Find where the given text appears and provide that cell's center as [X, Y] coordinate. 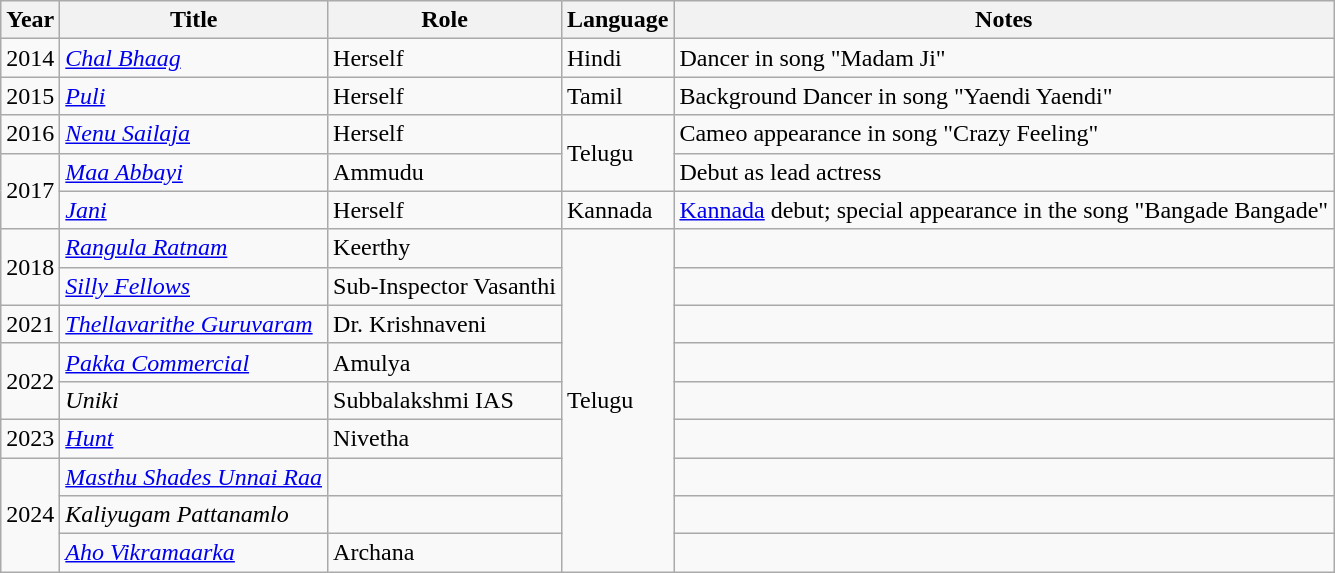
Subbalakshmi IAS [445, 400]
2016 [30, 134]
2018 [30, 267]
Notes [1004, 20]
2024 [30, 515]
Pakka Commercial [194, 362]
Jani [194, 210]
Maa Abbayi [194, 172]
Keerthy [445, 248]
Sub-Inspector Vasanthi [445, 286]
Chal Bhaag [194, 58]
Thellavarithe Guruvaram [194, 324]
Hunt [194, 438]
2023 [30, 438]
Kannada debut; special appearance in the song "Bangade Bangade" [1004, 210]
Kaliyugam Pattanamlo [194, 515]
Role [445, 20]
Masthu Shades Unnai Raa [194, 477]
Title [194, 20]
Ammudu [445, 172]
Background Dancer in song "Yaendi Yaendi" [1004, 96]
2017 [30, 191]
Silly Fellows [194, 286]
Dancer in song "Madam Ji" [1004, 58]
2021 [30, 324]
Dr. Krishnaveni [445, 324]
Debut as lead actress [1004, 172]
Cameo appearance in song "Crazy Feeling" [1004, 134]
Year [30, 20]
Uniki [194, 400]
Aho Vikramaarka [194, 553]
Language [617, 20]
Hindi [617, 58]
Nenu Sailaja [194, 134]
Nivetha [445, 438]
Archana [445, 553]
Rangula Ratnam [194, 248]
Puli [194, 96]
Tamil [617, 96]
Kannada [617, 210]
2014 [30, 58]
2022 [30, 381]
2015 [30, 96]
Amulya [445, 362]
